Determine the [x, y] coordinate at the center of the cell enclosing the given text.  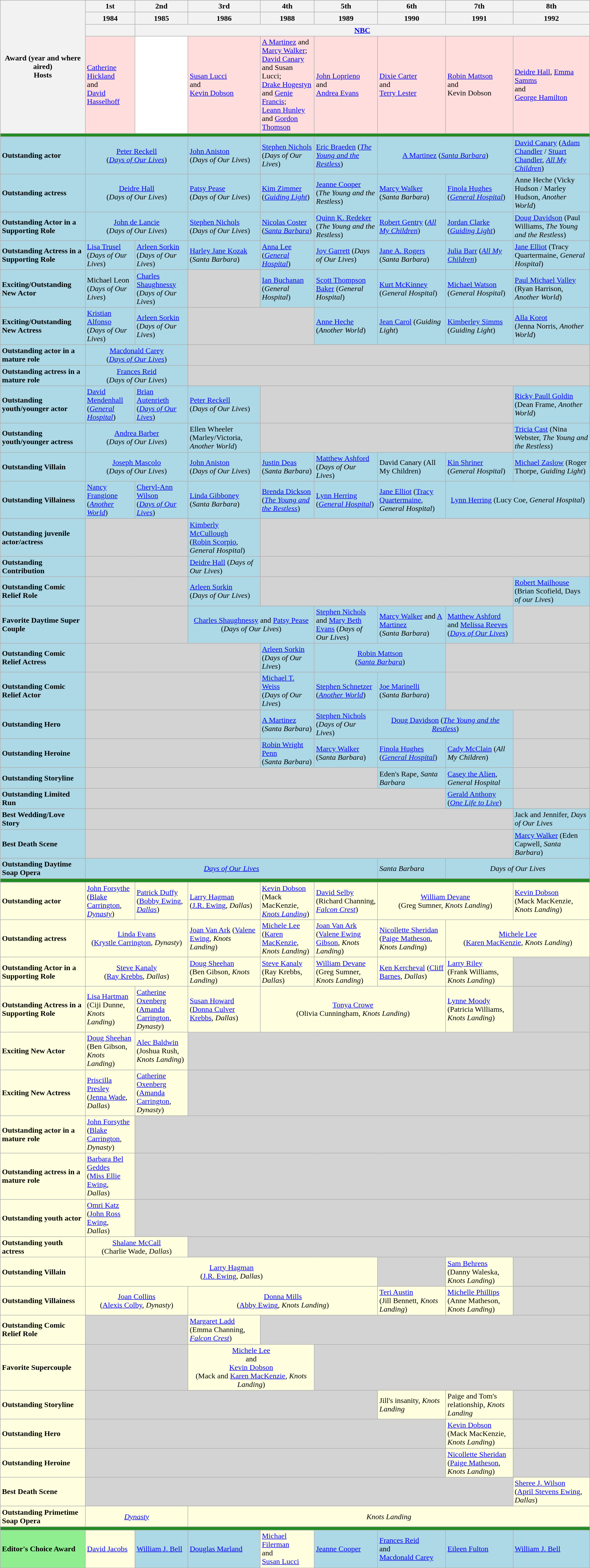
Lisa Hartman(Ciji Dunne, Knots Landing) [110, 1009]
Macdonald Carey(Days of Our Lives) [137, 355]
Robert Mailhouse (Brian Scofield, Days of our Lives) [552, 591]
Outstanding Comic Relief Actress [43, 658]
Outstanding youth/younger actress [43, 438]
1988 [287, 18]
1985 [161, 18]
Santa Barbara [412, 869]
David Jacobs [110, 1549]
Margaret Ladd(Emma Channing, Falcon Crest) [224, 1330]
Brenda Dickson(The Young and the Restless) [287, 500]
Michael FilermanandSusan Lucci [287, 1549]
Kurt McKinney (General Hospital) [412, 289]
Ricky Paull Goldin(Dean Frame, Another World) [552, 404]
Charles Shaughnessy and Patsy Pease(Days of Our Lives) [252, 624]
Joe Marinelli(Santa Barbara) [412, 691]
Anne Heche (Vicky Hudson / Marley Hudson, Another World) [552, 193]
Lynn Herring (Lucy Coe, General Hospital) [518, 500]
Outstanding juvenile actor/actress [43, 537]
Robin Mattson(Santa Barbara) [380, 658]
Joseph Mascolo(Days of Our Lives) [137, 467]
Lisa Trusel(Days of Our Lives) [110, 255]
Robin Wright Penn(Santa Barbara) [287, 753]
Outstanding Limited Run [43, 798]
Nicolas Coster(Santa Barbara) [287, 226]
Michael Watson (General Hospital) [479, 289]
David Canary (All My Children) [412, 467]
Deidre Hall(Days of Our Lives) [137, 193]
1984 [110, 18]
Quinn K. Redeker (The Young and the Restless) [346, 226]
7th [479, 6]
Linda Gibboney(Santa Barbara) [224, 500]
Scott Thompson Baker (General Hospital) [346, 289]
Robert Gentry (All My Children) [412, 226]
Larry Riley(Frank Williams, Knots Landing) [479, 972]
Frances Reid(Days of Our Lives) [137, 375]
5th [346, 6]
A Martinez and Marcy Walker;David Canary and Susan Lucci;Drake Hogestyn and Genie Francis;Leann Hunley and Gordon Thomson [287, 85]
Deidre Hall, Emma SammsandGeorge Hamilton [552, 85]
Exciting New Actor [43, 1051]
Outstanding youth actress [43, 1247]
Stephen Nichols and Mary Beth Evans (Days of Our Lives) [346, 624]
Sam Behrens (Danny Waleska, Knots Landing) [479, 1272]
Casey the Alien, General Hospital [479, 778]
Catherine HicklandandDavid Hasselhoff [110, 85]
Joan Van Ark(Valene Ewing Gibson, Knots Landing) [346, 939]
Linda Evans(Krystle Carrington, Dynasty) [137, 939]
Teri Austin(Jill Bennett, Knots Landing) [412, 1301]
1991 [479, 18]
Barbara Bel Geddes(Miss Ellie Ewing, Dallas) [110, 1176]
Tonya Crowe(Olivia Cunningham, Knots Landing) [353, 1009]
Outstanding Daytime Soap Opera [43, 869]
Marcy Walker (Eden Capwell, Santa Barbara) [552, 844]
Nancy Frangione(Another World) [110, 500]
4th [287, 6]
Best Wedding/Love Story [43, 819]
Paul Michael Valley (Ryan Harrison, Another World) [552, 289]
Outstanding Comic Relief Actor [43, 691]
Award (year and where aired)Hosts [43, 67]
Shalane McCall(Charlie Wade, Dallas) [137, 1247]
Exciting New Actress [43, 1093]
Anne Heche (Another World) [346, 326]
Kimberly McCullough(Robin Scorpio, General Hospital) [224, 537]
Susan LucciandKevin Dobson [224, 85]
Omri Katz(John Ross Ewing, Dallas) [110, 1218]
Jeanne Cooper (The Young and the Restless) [346, 193]
Ellen Wheeler(Marley/Victoria, Another World) [224, 438]
Alec Baldwin(Joshua Rush, Knots Landing) [161, 1051]
Eileen Fulton [479, 1549]
Anna Lee(General Hospital) [287, 255]
Favorite Supercouple [43, 1367]
Michael Leon(Days of Our Lives) [110, 289]
Priscilla Presley(Jenna Wade, Dallas) [110, 1093]
Kristian Alfonso(Days of Our Lives) [110, 326]
Marcy Walker and A Martinez(Santa Barbara) [412, 624]
Knots Landing [389, 1516]
1986 [224, 18]
Matthew Ashford (Days of Our Lives) [346, 467]
Alla Korot(Jenna Norris, Another World) [552, 326]
Outstanding Primetime Soap Opera [43, 1516]
Michael Zaslow (Roger Thorpe, Guiding Light) [552, 467]
Brian Autenrieth(Days of Our Lives) [161, 404]
Jeanne Cooper [346, 1549]
Favorite Daytime Super Couple [43, 624]
David Canary (Adam Chandler / Stuart Chandler, All My Children) [552, 156]
Outstanding Contribution [43, 566]
Stephen Schnetzer (Another World) [346, 691]
Kin Shriner (General Hospital) [479, 467]
Tricia Cast (Nina Webster, The Young and the Restless) [552, 438]
Kimberley Simms (Guiding Light) [479, 326]
Paige and Tom's relationship, Knots Landing [479, 1405]
Ian Buchanan(General Hospital) [287, 289]
John LoprienoandAndrea Evans [346, 85]
Patrick Duffy(Bobby Ewing, Dallas) [161, 901]
Patsy Pease(Days of Our Lives) [224, 193]
Harley Jane Kozak(Santa Barbara) [224, 255]
Dixie CarterandTerry Lester [412, 85]
Cheryl-Ann Wilson(Days of Our Lives) [161, 500]
Exciting/Outstanding New Actress [43, 326]
Jack and Jennifer, Days of Our Lives [552, 819]
Lynne Moody (Patricia Williams, Knots Landing) [479, 1009]
1989 [346, 18]
David Mendenhall(General Hospital) [110, 404]
Exciting/Outstanding New Actor [43, 289]
Andrea Barber(Days of Our Lives) [137, 438]
Joan Van Ark (Valene Ewing, Knots Landing) [224, 939]
Donna Mills(Abby Ewing, Knots Landing) [283, 1301]
Eden's Rape, Santa Barbara [412, 778]
Cady McClain (All My Children) [479, 753]
Stephen Nichols (Days of Our Lives) [346, 724]
8th [552, 6]
A Martinez(Santa Barbara) [287, 724]
Michelle Phillips (Anne Matheson, Knots Landing) [479, 1301]
Doug Davidson (Paul Williams, The Young and the Restless) [552, 226]
Lynn Herring (General Hospital) [346, 500]
Robin MattsonandKevin Dobson [479, 85]
Jean Carol (Guiding Light) [412, 326]
Editor's Choice Award [43, 1549]
Doug Davidson (The Young and the Restless) [445, 724]
Michele LeeandKevin Dobson(Mack and Karen MacKenzie, Knots Landing) [252, 1367]
A Martinez (Santa Barbara) [445, 156]
3rd [224, 6]
Kevin Dobson (Mack MacKenzie, Knots Landing) [479, 1434]
Michael T. Weiss(Days of Our Lives) [287, 691]
1990 [412, 18]
Julia Barr (All My Children) [479, 255]
Outstanding youth/younger actor [43, 404]
Dynasty [137, 1516]
Kim Zimmer(Guiding Light) [287, 193]
John de Lancie(Days of Our Lives) [137, 226]
David Selby (Richard Channing, Falcon Crest) [346, 901]
Joy Garrett (Days of Our Lives) [346, 255]
1st [110, 6]
Outstanding youth actor [43, 1218]
Matthew Ashford and Melissa Reeves (Days of Our Lives) [479, 624]
Jordan Clarke (Guiding Light) [479, 226]
Jane A. Rogers(Santa Barbara) [412, 255]
Eric Braeden (The Young and the Restless) [346, 156]
Charles Shaughnessy(Days of Our Lives) [161, 289]
Jill's insanity, Knots Landing [412, 1405]
2nd [161, 6]
Gerald Anthony (One Life to Live) [479, 798]
Justin Deas(Santa Barbara) [287, 467]
Ken Kercheval (Cliff Barnes, Dallas) [412, 972]
Susan Howard(Donna Culver Krebbs, Dallas) [224, 1009]
Deidre Hall (Days of Our Lives) [224, 566]
NBC [362, 30]
Sheree J. Wilson(April Stevens Ewing, Dallas) [552, 1492]
6th [412, 6]
Frances ReidandMacdonald Carey [412, 1549]
1992 [552, 18]
Joan Collins(Alexis Colby, Dynasty) [137, 1301]
Douglas Marland [224, 1549]
